Locate the cell with the specified text and output its [X, Y] center coordinate. 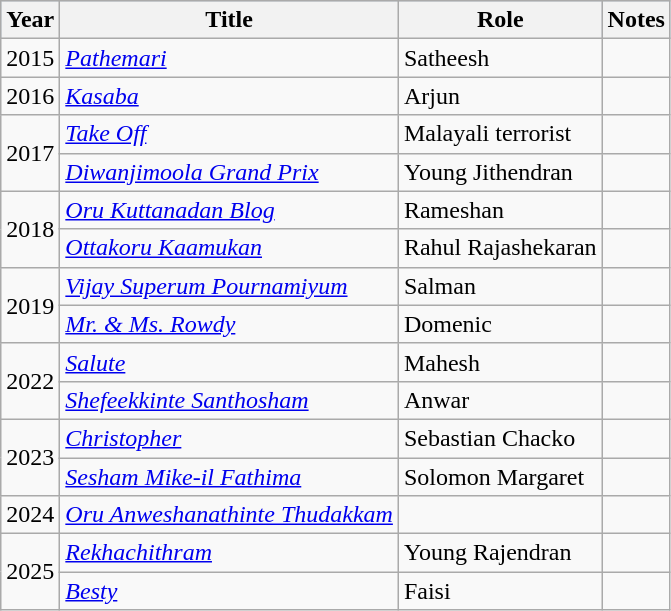
Solomon Margaret [500, 477]
2025 [30, 572]
Salman [500, 286]
Rahul Rajashekaran [500, 248]
Young Rajendran [500, 553]
2015 [30, 58]
Vijay Superum Pournamiyum [230, 286]
2019 [30, 305]
Malayali terrorist [500, 134]
Role [500, 20]
Oru Anweshanathinte Thudakkam [230, 515]
2023 [30, 457]
2024 [30, 515]
Mahesh [500, 362]
Salute [230, 362]
Kasaba [230, 96]
2018 [30, 229]
Faisi [500, 591]
Domenic [500, 324]
2017 [30, 153]
Rameshan [500, 210]
Diwanjimoola Grand Prix [230, 172]
Year [30, 20]
Shefeekkinte Santhosham [230, 400]
Oru Kuttanadan Blog [230, 210]
Satheesh [500, 58]
Pathemari [230, 58]
Ottakoru Kaamukan [230, 248]
Mr. & Ms. Rowdy [230, 324]
Notes [636, 20]
Young Jithendran [500, 172]
Take Off [230, 134]
Anwar [500, 400]
Sesham Mike-il Fathima [230, 477]
Arjun [500, 96]
2022 [30, 381]
Christopher [230, 438]
Rekhachithram [230, 553]
Title [230, 20]
Sebastian Chacko [500, 438]
Besty [230, 591]
2016 [30, 96]
